Output the [X, Y] coordinate of the center of the cell containing the given text.  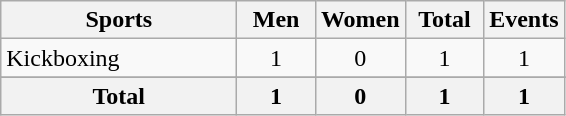
Sports [119, 20]
Kickboxing [119, 58]
Men [276, 20]
Events [524, 20]
Women [360, 20]
